Search for the cell housing the specified text and yield its [x, y] center coordinate. 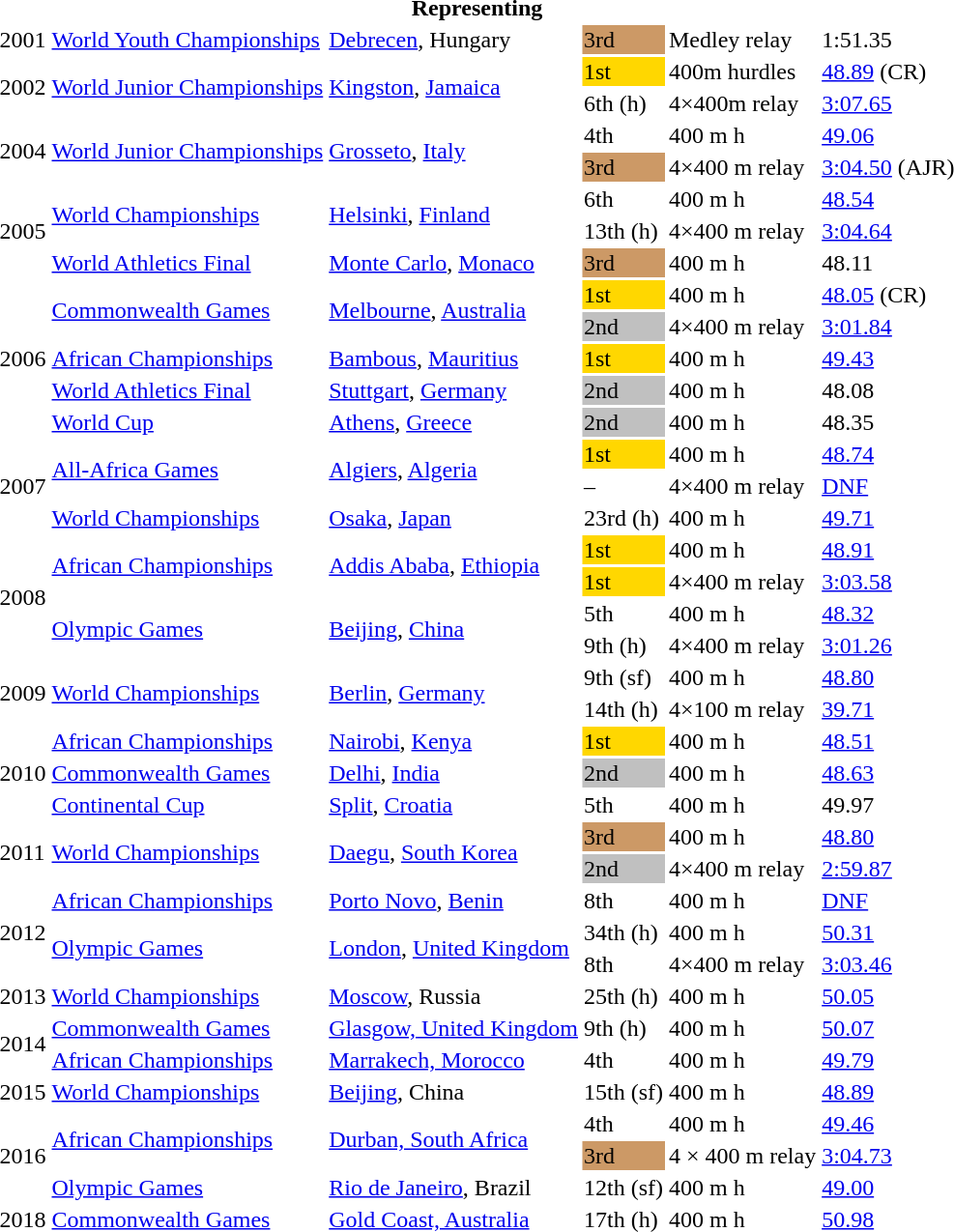
All-Africa Games [188, 470]
Kingston, Jamaica [454, 87]
Delhi, India [454, 773]
Medley relay [742, 40]
Split, Croatia [454, 805]
15th (sf) [622, 1092]
London, United Kingdom [454, 949]
400m hurdles [742, 72]
4 × 400 m relay [742, 1156]
Porto Novo, Benin [454, 901]
Rio de Janeiro, Brazil [454, 1188]
Continental Cup [188, 805]
Glasgow, United Kingdom [454, 1028]
Athens, Greece [454, 422]
Grosseto, Italy [454, 151]
World Cup [188, 422]
34th (h) [622, 932]
4×100 m relay [742, 709]
Helsinki, Finland [454, 215]
Addis Ababa, Ethiopia [454, 566]
23rd (h) [622, 518]
Berlin, Germany [454, 694]
13th (h) [622, 231]
9th (sf) [622, 677]
Debrecen, Hungary [454, 40]
Moscow, Russia [454, 996]
Monte Carlo, Monaco [454, 263]
Osaka, Japan [454, 518]
Marrakech, Morocco [454, 1060]
Melbourne, Australia [454, 311]
World Youth Championships [188, 40]
4×400m relay [742, 103]
Stuttgart, Germany [454, 390]
25th (h) [622, 996]
Durban, South Africa [454, 1140]
6th (h) [622, 103]
Bambous, Mauritius [454, 358]
Daegu, South Korea [454, 852]
14th (h) [622, 709]
Nairobi, Kenya [454, 741]
12th (sf) [622, 1188]
Algiers, Algeria [454, 470]
– [622, 486]
6th [622, 199]
